Capture the cell that displays the provided text and extract its (x, y) central coordinate. 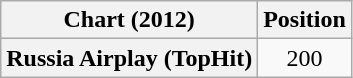
Russia Airplay (TopHit) (130, 58)
Position (305, 20)
Chart (2012) (130, 20)
200 (305, 58)
